Capture the cell that displays the provided text and extract its (X, Y) central coordinate. 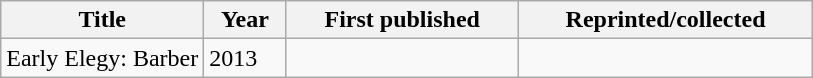
Reprinted/collected (665, 20)
Title (102, 20)
Year (245, 20)
Early Elegy: Barber (102, 58)
2013 (245, 58)
First published (402, 20)
